For the text-containing cell, return its midpoint in [x, y] coordinate format. 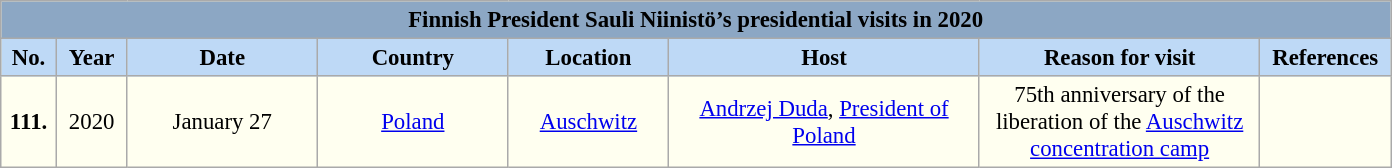
Andrzej Duda, President of Poland [824, 122]
Year [92, 58]
Auschwitz [588, 122]
January 27 [222, 122]
Date [222, 58]
111. [29, 122]
Finnish President Sauli Niinistö’s presidential visits in 2020 [696, 20]
No. [29, 58]
Reason for visit [1120, 58]
2020 [92, 122]
References [1326, 58]
75th anniversary of the liberation of the Auschwitz concentration camp [1120, 122]
Host [824, 58]
Country [414, 58]
Location [588, 58]
Poland [414, 122]
